For the text-containing cell, return its midpoint in (x, y) coordinate format. 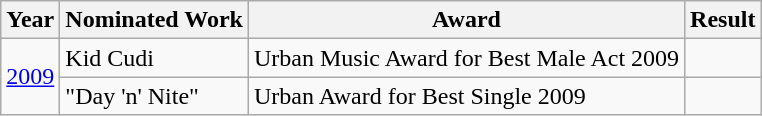
2009 (30, 77)
Award (466, 20)
Urban Music Award for Best Male Act 2009 (466, 58)
Nominated Work (154, 20)
Year (30, 20)
Urban Award for Best Single 2009 (466, 96)
Result (723, 20)
"Day 'n' Nite" (154, 96)
Kid Cudi (154, 58)
